Determine the [X, Y] coordinate at the center of the cell enclosing the given text.  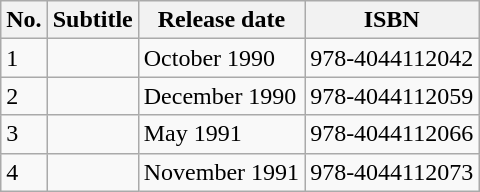
ISBN [392, 20]
978-4044112073 [392, 172]
2 [24, 96]
November 1991 [221, 172]
978-4044112042 [392, 58]
3 [24, 134]
978-4044112066 [392, 134]
1 [24, 58]
Subtitle [92, 20]
May 1991 [221, 134]
No. [24, 20]
4 [24, 172]
Release date [221, 20]
October 1990 [221, 58]
978-4044112059 [392, 96]
December 1990 [221, 96]
